Return (X, Y) of the center of cell containing provided text 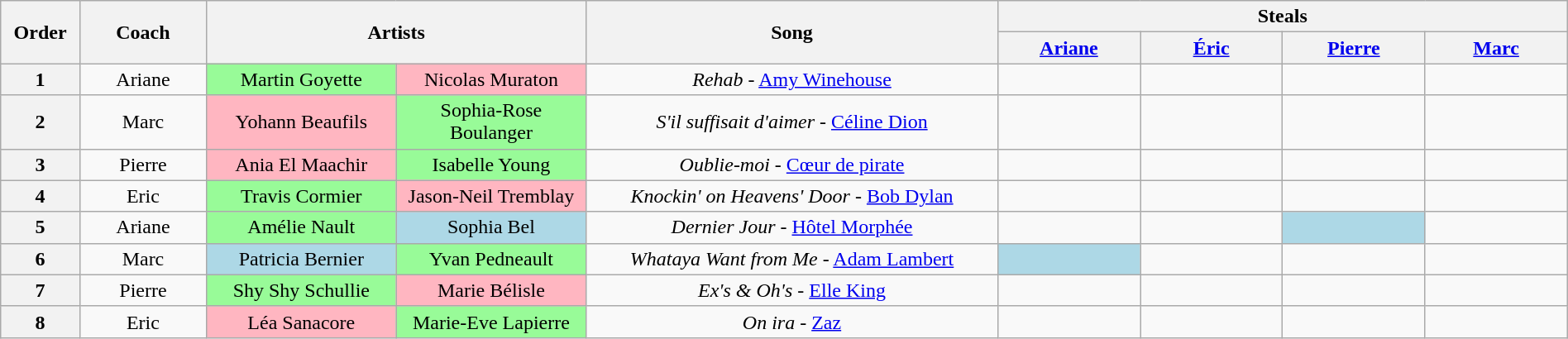
3 (41, 165)
Travis Cormier (301, 196)
Sophia Bel (491, 227)
Artists (395, 32)
5 (41, 227)
Yvan Pedneault (491, 259)
Ex's & Oh's - Elle King (792, 290)
Oublie-moi - Cœur de pirate (792, 165)
Martin Goyette (301, 79)
4 (41, 196)
Shy Shy Schullie (301, 290)
Whataya Want from Me - Adam Lambert (792, 259)
Steals (1282, 17)
Coach (142, 32)
Dernier Jour - Hôtel Morphée (792, 227)
2 (41, 122)
Amélie Nault (301, 227)
Knockin' on Heavens' Door - Bob Dylan (792, 196)
Yohann Beaufils (301, 122)
8 (41, 322)
Jason-Neil Tremblay (491, 196)
Sophia-Rose Boulanger (491, 122)
Marie Bélisle (491, 290)
On ira - Zaz (792, 322)
Éric (1212, 48)
Order (41, 32)
Marie-Eve Lapierre (491, 322)
Patricia Bernier (301, 259)
7 (41, 290)
S'il suffisait d'aimer - Céline Dion (792, 122)
6 (41, 259)
Ania El Maachir (301, 165)
Nicolas Muraton (491, 79)
1 (41, 79)
Rehab - Amy Winehouse (792, 79)
Léa Sanacore (301, 322)
Song (792, 32)
Isabelle Young (491, 165)
